Return the (x, y) coordinate for the center point of the cell that contains the specified text.  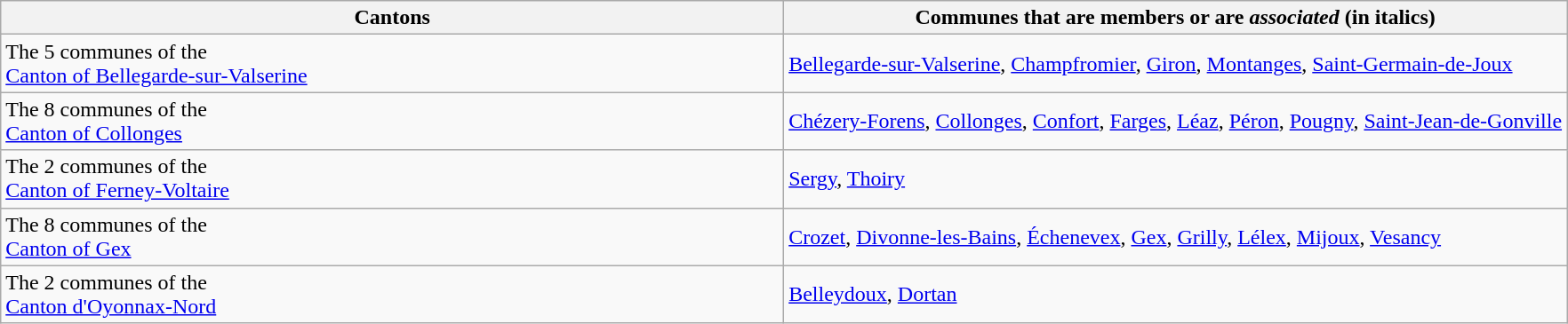
The 2 communes of the Canton d'Oyonnax-Nord (393, 295)
The 8 communes of the Canton of Gex (393, 236)
Cantons (393, 18)
Sergy, Thoiry (1175, 179)
Crozet, Divonne-les-Bains, Échenevex, Gex, Grilly, Lélex, Mijoux, Vesancy (1175, 236)
Communes that are members or are associated (in italics) (1175, 18)
Chézery-Forens, Collonges, Confort, Farges, Léaz, Péron, Pougny, Saint-Jean-de-Gonville (1175, 121)
Belleydoux, Dortan (1175, 295)
Bellegarde-sur-Valserine, Champfromier, Giron, Montanges, Saint-Germain-de-Joux (1175, 64)
The 8 communes of the Canton of Collonges (393, 121)
The 2 communes of the Canton of Ferney-Voltaire (393, 179)
The 5 communes of the Canton of Bellegarde-sur-Valserine (393, 64)
